Find where the given text appears and provide that cell's center as (X, Y) coordinate. 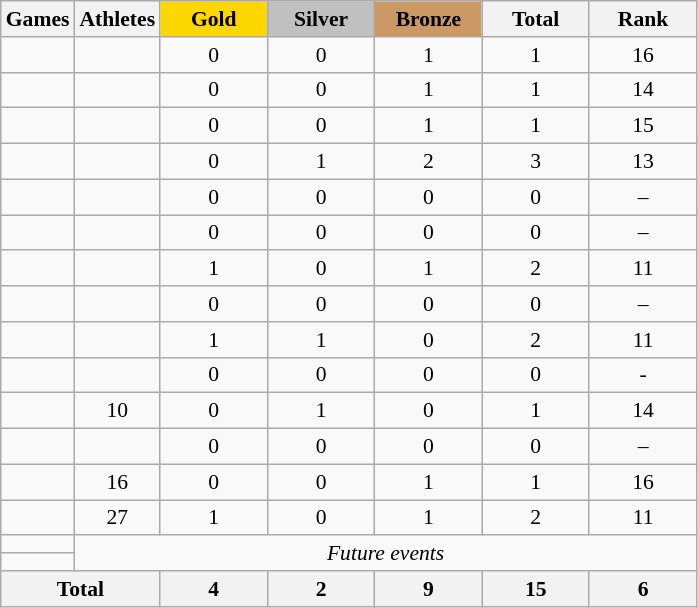
10 (117, 411)
Games (38, 19)
9 (428, 589)
Gold (214, 19)
Rank (642, 19)
Future events (385, 554)
Bronze (428, 19)
- (642, 375)
4 (214, 589)
13 (642, 162)
Athletes (117, 19)
6 (642, 589)
3 (536, 162)
Silver (320, 19)
27 (117, 518)
